Provide the (X, Y) coordinate of the cell's center where the given text is located.  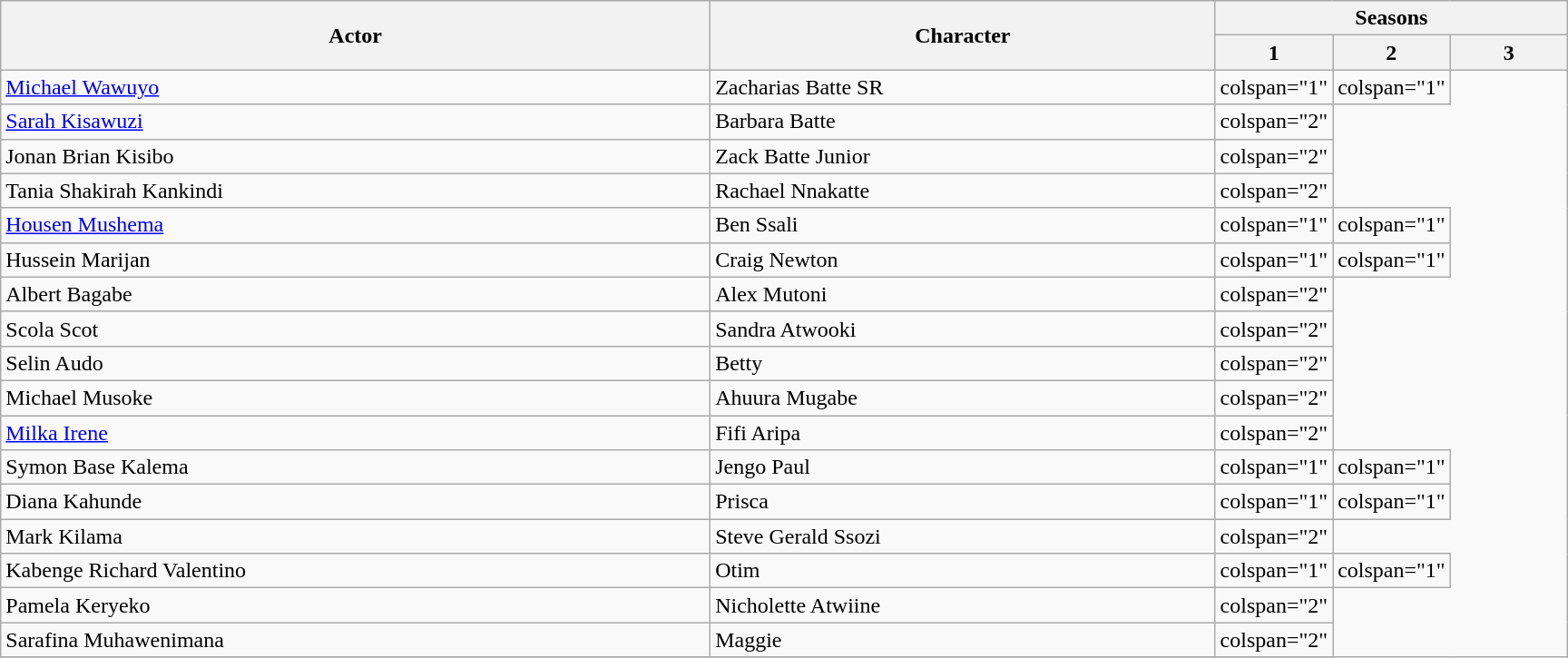
Fifi Aripa (963, 433)
Hussein Marijan (356, 260)
Craig Newton (963, 260)
Nicholette Atwiine (963, 605)
Seasons (1392, 18)
Sandra Atwooki (963, 329)
Otim (963, 571)
Symon Base Kalema (356, 467)
Kabenge Richard Valentino (356, 571)
Betty (963, 363)
Selin Audo (356, 363)
Alex Mutoni (963, 294)
Maggie (963, 640)
Milka Irene (356, 433)
1 (1274, 53)
Prisca (963, 502)
Rachael Nnakatte (963, 191)
2 (1392, 53)
Housen Mushema (356, 225)
Barbara Batte (963, 122)
Ben Ssali (963, 225)
Diana Kahunde (356, 502)
Zack Batte Junior (963, 156)
Jengo Paul (963, 467)
Tania Shakirah Kankindi (356, 191)
3 (1509, 53)
Ahuura Mugabe (963, 398)
Sarafina Muhawenimana (356, 640)
Michael Musoke (356, 398)
Zacharias Batte SR (963, 87)
Steve Gerald Ssozi (963, 536)
Actor (356, 35)
Albert Bagabe (356, 294)
Character (963, 35)
Mark Kilama (356, 536)
Michael Wawuyo (356, 87)
Jonan Brian Kisibo (356, 156)
Sarah Kisawuzi (356, 122)
Scola Scot (356, 329)
Pamela Keryeko (356, 605)
